Pinpoint the cell where the given text exists, returning its [x, y] midpoint coordinate. 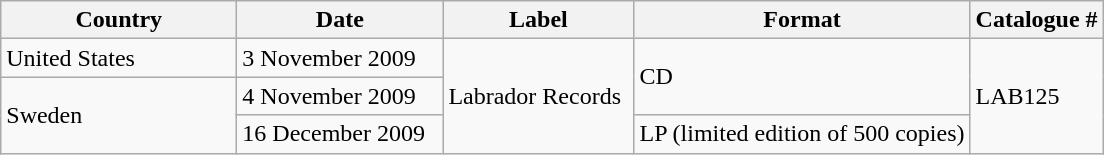
CD [802, 77]
Format [802, 20]
Sweden [119, 115]
LAB125 [1036, 96]
United States [119, 58]
Date [340, 20]
Labrador Records [538, 96]
3 November 2009 [340, 58]
16 December 2009 [340, 134]
4 November 2009 [340, 96]
Label [538, 20]
Country [119, 20]
Catalogue # [1036, 20]
LP (limited edition of 500 copies) [802, 134]
